Return [x, y] of the center of cell containing provided text 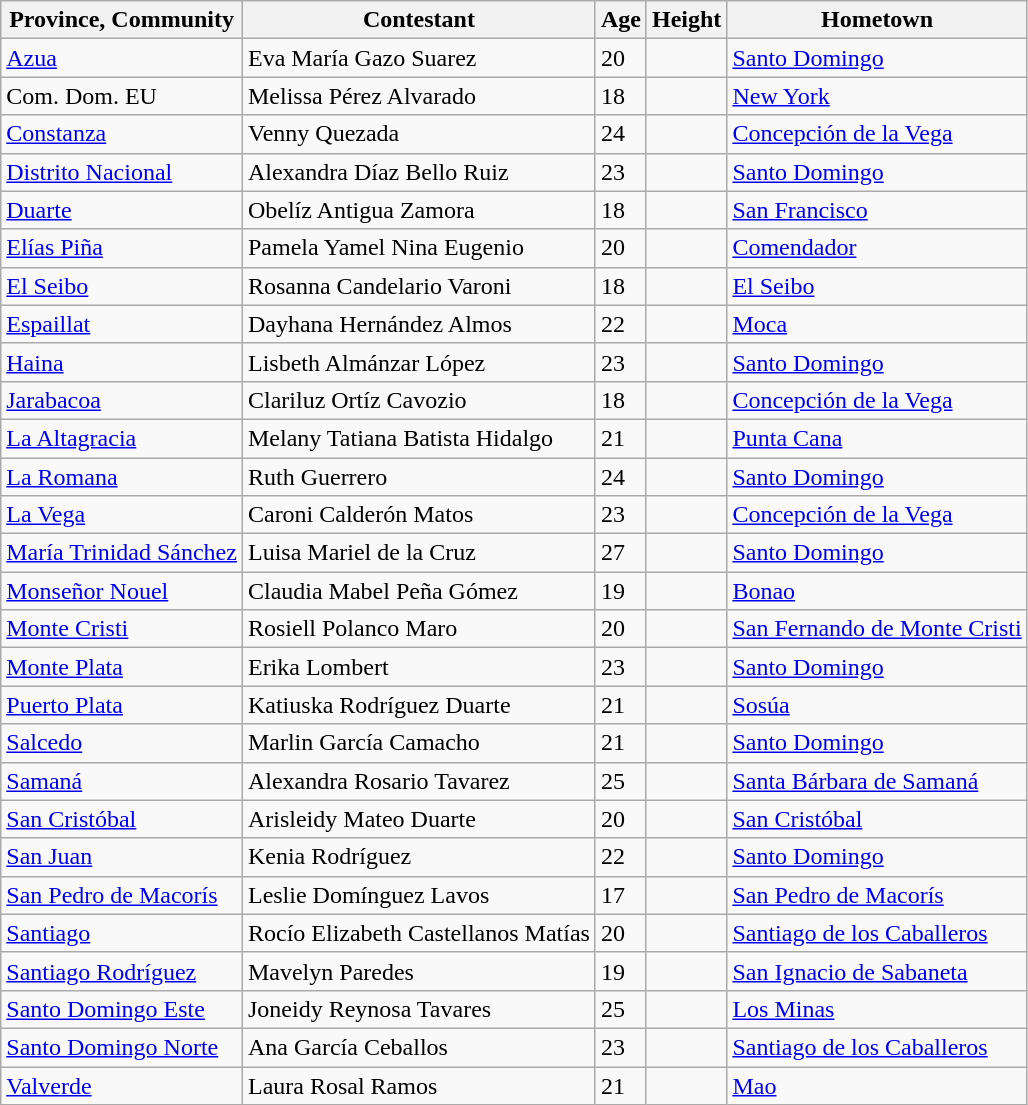
Punta Cana [877, 438]
Puerto Plata [122, 705]
Leslie Domínguez Lavos [418, 895]
Height [686, 20]
Contestant [418, 20]
Clariluz Ortíz Cavozio [418, 400]
Mavelyn Paredes [418, 971]
Alexandra Rosario Tavarez [418, 781]
Luisa Mariel de la Cruz [418, 553]
Lisbeth Almánzar López [418, 362]
Melany Tatiana Batista Hidalgo [418, 438]
Com. Dom. EU [122, 96]
Elías Piña [122, 248]
Santo Domingo Norte [122, 1047]
La Romana [122, 477]
Ana García Ceballos [418, 1047]
Azua [122, 58]
Espaillat [122, 324]
La Vega [122, 515]
Katiuska Rodríguez Duarte [418, 705]
Pamela Yamel Nina Eugenio [418, 248]
La Altagracia [122, 438]
Santiago Rodríguez [122, 971]
Rosiell Polanco Maro [418, 629]
Valverde [122, 1085]
Hometown [877, 20]
Laura Rosal Ramos [418, 1085]
Distrito Nacional [122, 172]
Claudia Mabel Peña Gómez [418, 591]
Jarabacoa [122, 400]
Province, Community [122, 20]
Melissa Pérez Alvarado [418, 96]
María Trinidad Sánchez [122, 553]
Monseñor Nouel [122, 591]
Joneidy Reynosa Tavares [418, 1009]
Erika Lombert [418, 667]
Mao [877, 1085]
Venny Quezada [418, 134]
Duarte [122, 210]
Caroni Calderón Matos [418, 515]
San Francisco [877, 210]
Monte Plata [122, 667]
Salcedo [122, 743]
Alexandra Díaz Bello Ruiz [418, 172]
Ruth Guerrero [418, 477]
Moca [877, 324]
New York [877, 96]
Santiago [122, 933]
Dayhana Hernández Almos [418, 324]
Haina [122, 362]
Comendador [877, 248]
Arisleidy Mateo Duarte [418, 819]
San Juan [122, 857]
Monte Cristi [122, 629]
Obelíz Antigua Zamora [418, 210]
Marlin García Camacho [418, 743]
27 [620, 553]
Eva María Gazo Suarez [418, 58]
Los Minas [877, 1009]
Age [620, 20]
San Ignacio de Sabaneta [877, 971]
Rocío Elizabeth Castellanos Matías [418, 933]
Bonao [877, 591]
Sosúa [877, 705]
Santa Bárbara de Samaná [877, 781]
17 [620, 895]
Rosanna Candelario Varoni [418, 286]
San Fernando de Monte Cristi [877, 629]
Kenia Rodríguez [418, 857]
Constanza [122, 134]
Santo Domingo Este [122, 1009]
Samaná [122, 781]
